Find where the given text appears and provide that cell's center as [X, Y] coordinate. 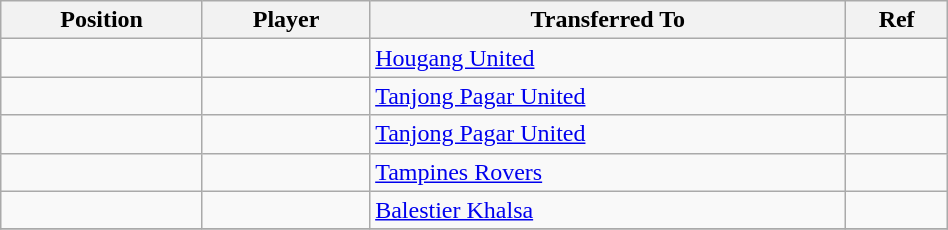
Tampines Rovers [608, 172]
Ref [896, 20]
Transferred To [608, 20]
Player [286, 20]
Hougang United [608, 58]
Position [102, 20]
Balestier Khalsa [608, 210]
